Detect which cell encompasses the target text, then output its (X, Y) center coordinate. 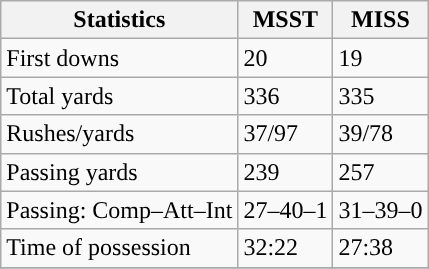
27–40–1 (286, 210)
20 (286, 58)
336 (286, 96)
335 (380, 96)
Time of possession (120, 248)
39/78 (380, 134)
Passing: Comp–Att–Int (120, 210)
257 (380, 172)
32:22 (286, 248)
MSST (286, 20)
Rushes/yards (120, 134)
19 (380, 58)
MISS (380, 20)
239 (286, 172)
First downs (120, 58)
Passing yards (120, 172)
Total yards (120, 96)
37/97 (286, 134)
Statistics (120, 20)
31–39–0 (380, 210)
27:38 (380, 248)
